Pinpoint the cell where the given text exists, returning its (x, y) midpoint coordinate. 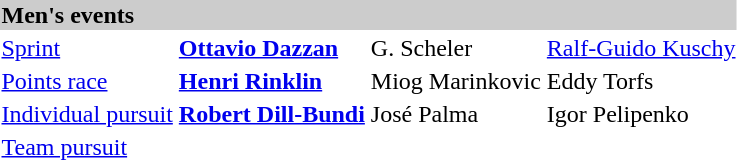
Henri Rinklin (272, 81)
Igor Pelipenko (641, 114)
Robert Dill-Bundi (272, 114)
José Palma (456, 114)
Ralf-Guido Kuschy (641, 48)
Eddy Torfs (641, 81)
Miog Marinkovic (456, 81)
G. Scheler (456, 48)
Men's events (368, 15)
Ottavio Dazzan (272, 48)
Sprint (87, 48)
Points race (87, 81)
Individual pursuit (87, 114)
